Scan for the cell matching the given text and deliver its (x, y) coordinate at center. 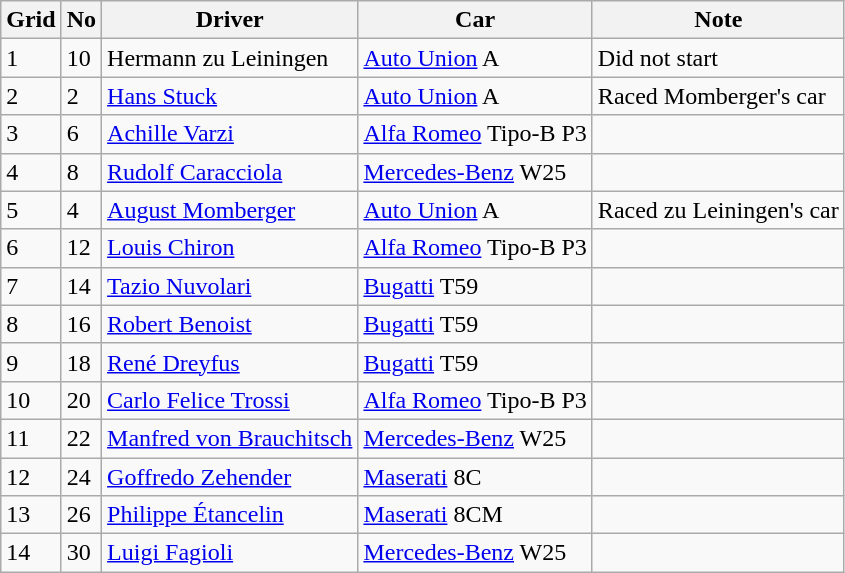
Louis Chiron (230, 248)
24 (81, 477)
1 (31, 58)
Philippe Étancelin (230, 515)
Manfred von Brauchitsch (230, 438)
Rudolf Caracciola (230, 172)
Tazio Nuvolari (230, 286)
Robert Benoist (230, 324)
20 (81, 400)
August Momberger (230, 210)
9 (31, 362)
Raced Momberger's car (718, 96)
Grid (31, 20)
18 (81, 362)
Maserati 8C (475, 477)
Hermann zu Leiningen (230, 58)
Raced zu Leiningen's car (718, 210)
3 (31, 134)
Driver (230, 20)
22 (81, 438)
7 (31, 286)
Hans Stuck (230, 96)
26 (81, 515)
16 (81, 324)
No (81, 20)
30 (81, 553)
Did not start (718, 58)
Car (475, 20)
Luigi Fagioli (230, 553)
13 (31, 515)
Maserati 8CM (475, 515)
Achille Varzi (230, 134)
René Dreyfus (230, 362)
11 (31, 438)
Goffredo Zehender (230, 477)
Carlo Felice Trossi (230, 400)
Note (718, 20)
5 (31, 210)
